Search for the cell housing the specified text and yield its (X, Y) center coordinate. 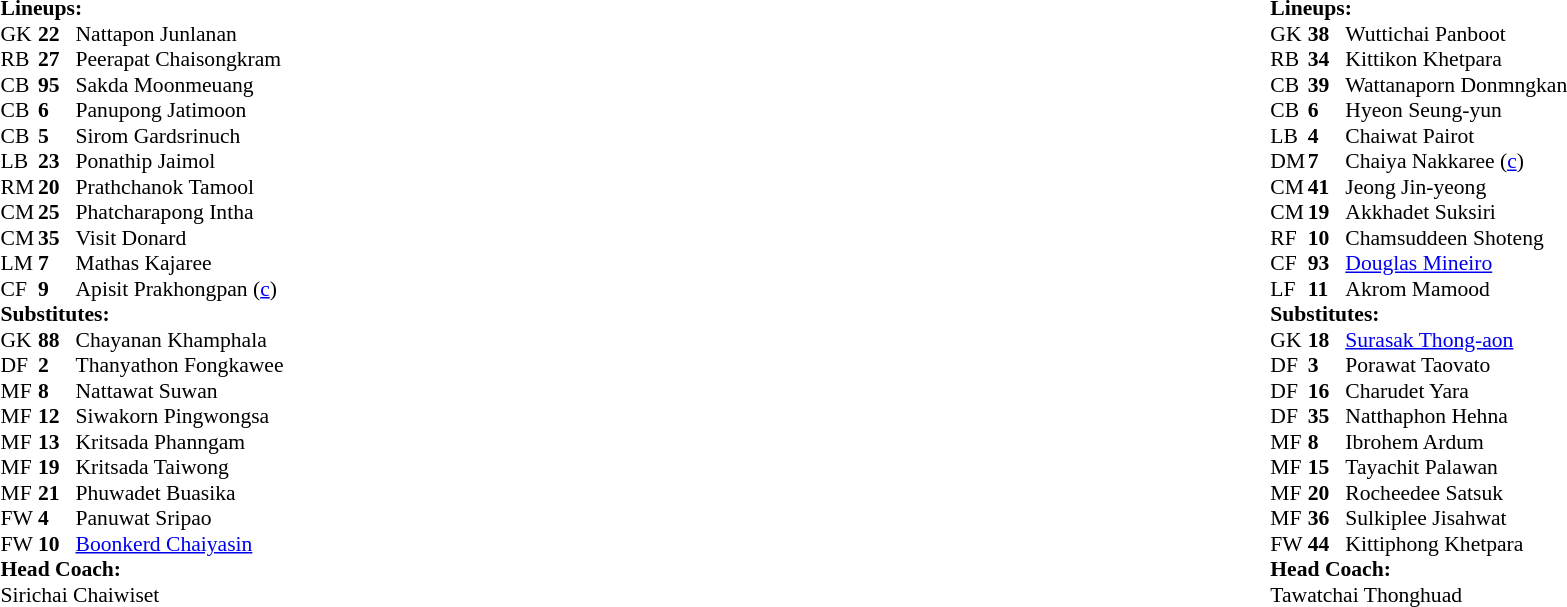
22 (57, 34)
Kritsada Taiwong (180, 467)
Kritsada Phanngam (180, 442)
36 (1327, 519)
23 (57, 161)
Porawat Taovato (1456, 365)
18 (1327, 340)
13 (57, 442)
Kittiphong Khetpara (1456, 544)
39 (1327, 85)
Chaiya Nakkaree (c) (1456, 161)
Chaiwat Pairot (1456, 136)
Surasak Thong-aon (1456, 340)
Siwakorn Pingwongsa (180, 417)
11 (1327, 289)
Douglas Mineiro (1456, 263)
Chayanan Khamphala (180, 340)
Phatcharapong Intha (180, 213)
Chamsuddeen Shoteng (1456, 238)
Charudet Yara (1456, 391)
Visit Donard (180, 238)
93 (1327, 263)
Rocheedee Satsuk (1456, 493)
Jeong Jin-yeong (1456, 187)
RF (1289, 238)
RM (19, 187)
Ponathip Jaimol (180, 161)
LM (19, 263)
Tayachit Palawan (1456, 467)
Hyeon Seung-yun (1456, 111)
Wattanaporn Donmngkan (1456, 85)
Wuttichai Panboot (1456, 34)
Apisit Prakhongpan (c) (180, 289)
2 (57, 365)
Boonkerd Chaiyasin (180, 544)
Nattapon Junlanan (180, 34)
Kittikon Khetpara (1456, 59)
Panupong Jatimoon (180, 111)
5 (57, 136)
Akrom Mamood (1456, 289)
38 (1327, 34)
Sirom Gardsrinuch (180, 136)
Peerapat Chaisongkram (180, 59)
Natthaphon Hehna (1456, 417)
Ibrohem Ardum (1456, 442)
25 (57, 213)
Sakda Moonmeuang (180, 85)
95 (57, 85)
15 (1327, 467)
34 (1327, 59)
27 (57, 59)
44 (1327, 544)
Phuwadet Buasika (180, 493)
3 (1327, 365)
Prathchanok Tamool (180, 187)
21 (57, 493)
Panuwat Sripao (180, 519)
Sulkiplee Jisahwat (1456, 519)
Akkhadet Suksiri (1456, 213)
LF (1289, 289)
9 (57, 289)
12 (57, 417)
Thanyathon Fongkawee (180, 365)
DM (1289, 161)
Nattawat Suwan (180, 391)
88 (57, 340)
41 (1327, 187)
16 (1327, 391)
Mathas Kajaree (180, 263)
